Locate the cell with the specified text and output its (X, Y) center coordinate. 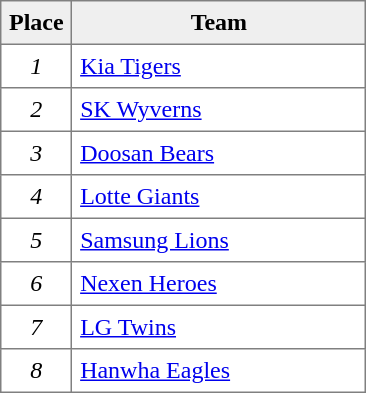
Lotte Giants (219, 197)
Place (36, 23)
Nexen Heroes (219, 284)
Team (219, 23)
4 (36, 197)
Doosan Bears (219, 153)
SK Wyverns (219, 110)
1 (36, 66)
LG Twins (219, 327)
3 (36, 153)
Hanwha Eagles (219, 371)
7 (36, 327)
2 (36, 110)
Kia Tigers (219, 66)
6 (36, 284)
5 (36, 240)
Samsung Lions (219, 240)
8 (36, 371)
